Extract the [X, Y] coordinate from the center of the cell holding the provided text.  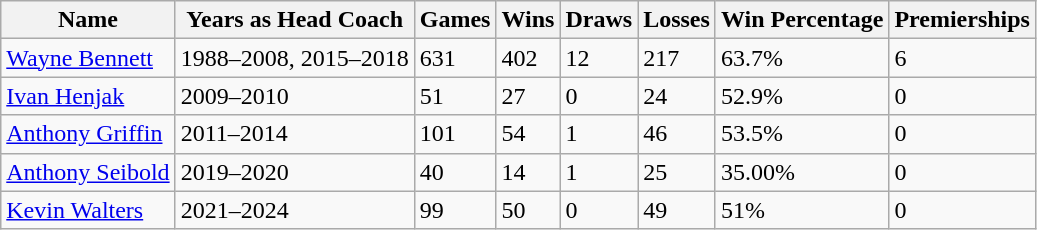
Years as Head Coach [294, 20]
Ivan Henjak [88, 96]
50 [528, 210]
Losses [677, 20]
Premierships [962, 20]
2011–2014 [294, 134]
51 [455, 96]
27 [528, 96]
217 [677, 58]
51% [802, 210]
63.7% [802, 58]
101 [455, 134]
402 [528, 58]
2009–2010 [294, 96]
Games [455, 20]
631 [455, 58]
35.00% [802, 172]
99 [455, 210]
14 [528, 172]
Wayne Bennett [88, 58]
46 [677, 134]
Anthony Seibold [88, 172]
Kevin Walters [88, 210]
Name [88, 20]
Draws [599, 20]
Anthony Griffin [88, 134]
49 [677, 210]
52.9% [802, 96]
24 [677, 96]
40 [455, 172]
Wins [528, 20]
2021–2024 [294, 210]
53.5% [802, 134]
1988–2008, 2015–2018 [294, 58]
Win Percentage [802, 20]
25 [677, 172]
54 [528, 134]
6 [962, 58]
2019–2020 [294, 172]
12 [599, 58]
